Find where the given text appears and provide that cell's center as (x, y) coordinate. 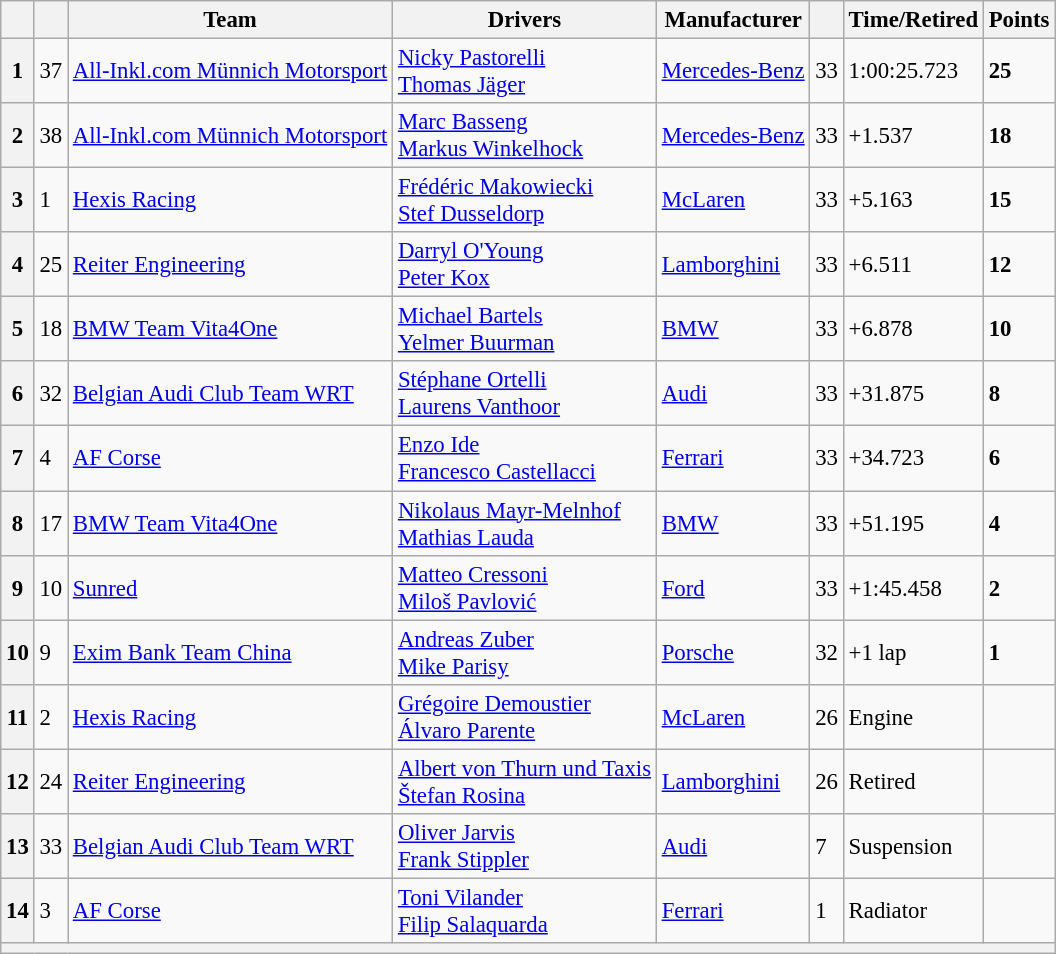
Suspension (913, 846)
Radiator (913, 910)
+1:45.458 (913, 588)
Manufacturer (733, 20)
38 (50, 136)
+6.511 (913, 264)
+31.875 (913, 394)
Michael Bartels Yelmer Buurman (525, 330)
24 (50, 782)
+34.723 (913, 458)
Points (1018, 20)
Albert von Thurn und Taxis Štefan Rosina (525, 782)
Stéphane Ortelli Laurens Vanthoor (525, 394)
Darryl O'Young Peter Kox (525, 264)
Nikolaus Mayr-Melnhof Mathias Lauda (525, 524)
Nicky Pastorelli Thomas Jäger (525, 72)
Exim Bank Team China (230, 652)
Andreas Zuber Mike Parisy (525, 652)
Oliver Jarvis Frank Stippler (525, 846)
Engine (913, 716)
+1.537 (913, 136)
Matteo Cressoni Miloš Pavlović (525, 588)
Grégoire Demoustier Álvaro Parente (525, 716)
17 (50, 524)
Time/Retired (913, 20)
14 (18, 910)
1:00:25.723 (913, 72)
5 (18, 330)
Marc Basseng Markus Winkelhock (525, 136)
+6.878 (913, 330)
+5.163 (913, 200)
11 (18, 716)
13 (18, 846)
Ford (733, 588)
Retired (913, 782)
Toni Vilander Filip Salaquarda (525, 910)
Frédéric Makowiecki Stef Dusseldorp (525, 200)
15 (1018, 200)
37 (50, 72)
Drivers (525, 20)
Enzo Ide Francesco Castellacci (525, 458)
+51.195 (913, 524)
Team (230, 20)
+1 lap (913, 652)
Sunred (230, 588)
Porsche (733, 652)
